Detect which cell encompasses the target text, then output its [X, Y] center coordinate. 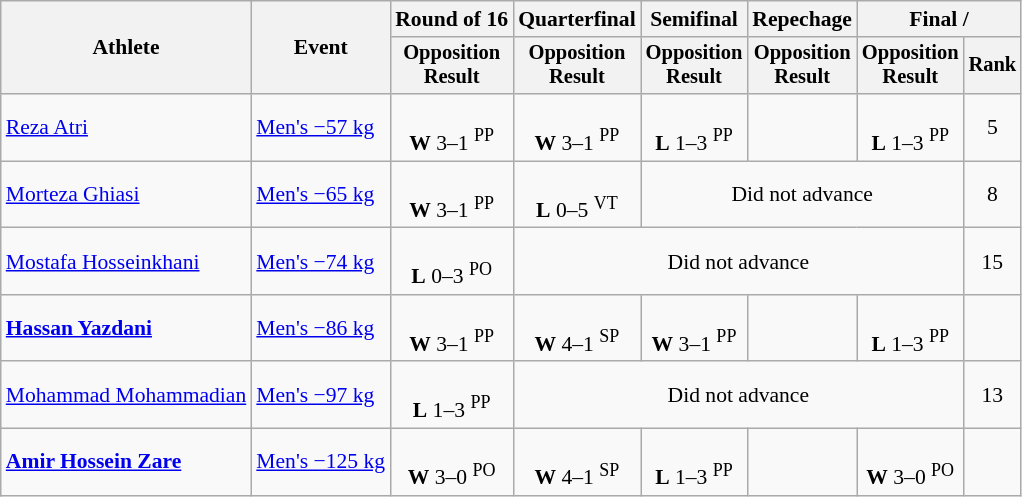
Amir Hossein Zare [126, 462]
Men's −65 kg [320, 194]
Men's −86 kg [320, 328]
Event [320, 48]
Men's −97 kg [320, 396]
L 0–3 PO [452, 262]
Athlete [126, 48]
Mostafa Hosseinkhani [126, 262]
Hassan Yazdani [126, 328]
L 0–5 VT [577, 194]
Men's −74 kg [320, 262]
Round of 16 [452, 19]
13 [993, 396]
Rank [993, 66]
Repechage [802, 19]
Semifinal [694, 19]
Final / [939, 19]
15 [993, 262]
Morteza Ghiasi [126, 194]
Men's −125 kg [320, 462]
Reza Atri [126, 128]
5 [993, 128]
8 [993, 194]
Mohammad Mohammadian [126, 396]
Quarterfinal [577, 19]
Men's −57 kg [320, 128]
